Scan for the cell matching the given text and deliver its (X, Y) coordinate at center. 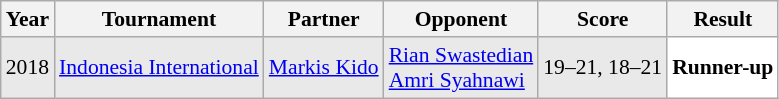
Score (602, 19)
2018 (28, 68)
19–21, 18–21 (602, 68)
Runner-up (722, 68)
Rian Swastedian Amri Syahnawi (462, 68)
Tournament (159, 19)
Markis Kido (324, 68)
Opponent (462, 19)
Indonesia International (159, 68)
Partner (324, 19)
Year (28, 19)
Result (722, 19)
